Locate the cell with the specified text and output its (X, Y) center coordinate. 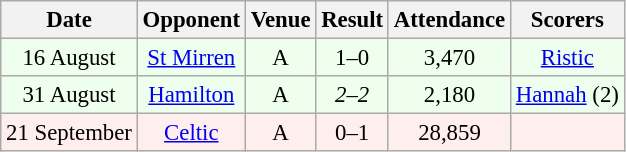
Hannah (2) (567, 95)
Hamilton (191, 95)
Result (352, 20)
28,859 (449, 133)
16 August (69, 58)
St Mirren (191, 58)
Celtic (191, 133)
1–0 (352, 58)
Scorers (567, 20)
31 August (69, 95)
0–1 (352, 133)
Venue (280, 20)
2,180 (449, 95)
3,470 (449, 58)
Ristic (567, 58)
Opponent (191, 20)
2–2 (352, 95)
21 September (69, 133)
Attendance (449, 20)
Date (69, 20)
